Extract the (x, y) coordinate from the center of the cell holding the provided text.  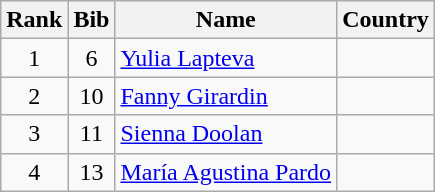
4 (34, 172)
10 (92, 96)
6 (92, 58)
13 (92, 172)
Yulia Lapteva (226, 58)
María Agustina Pardo (226, 172)
Bib (92, 20)
Name (226, 20)
Sienna Doolan (226, 134)
2 (34, 96)
Fanny Girardin (226, 96)
1 (34, 58)
11 (92, 134)
Country (386, 20)
3 (34, 134)
Rank (34, 20)
